Scan for the cell matching the given text and deliver its (x, y) coordinate at center. 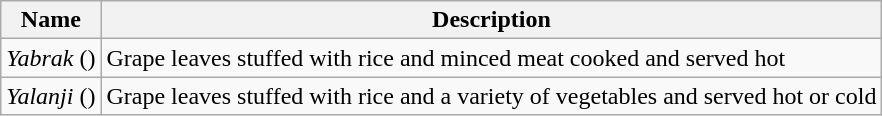
Name (51, 20)
Description (492, 20)
Grape leaves stuffed with rice and minced meat cooked and served hot (492, 58)
Yabrak () (51, 58)
Yalanji () (51, 96)
Grape leaves stuffed with rice and a variety of vegetables and served hot or cold (492, 96)
